Capture the cell that displays the provided text and extract its [X, Y] central coordinate. 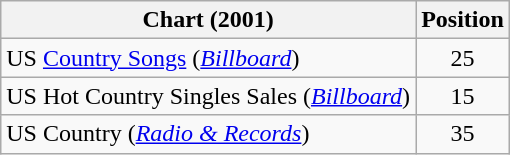
US Hot Country Singles Sales (Billboard) [208, 96]
15 [463, 96]
US Country (Radio & Records) [208, 134]
35 [463, 134]
Chart (2001) [208, 20]
US Country Songs (Billboard) [208, 58]
25 [463, 58]
Position [463, 20]
